Identify which cell holds the provided text, then report its [X, Y] central coordinate. 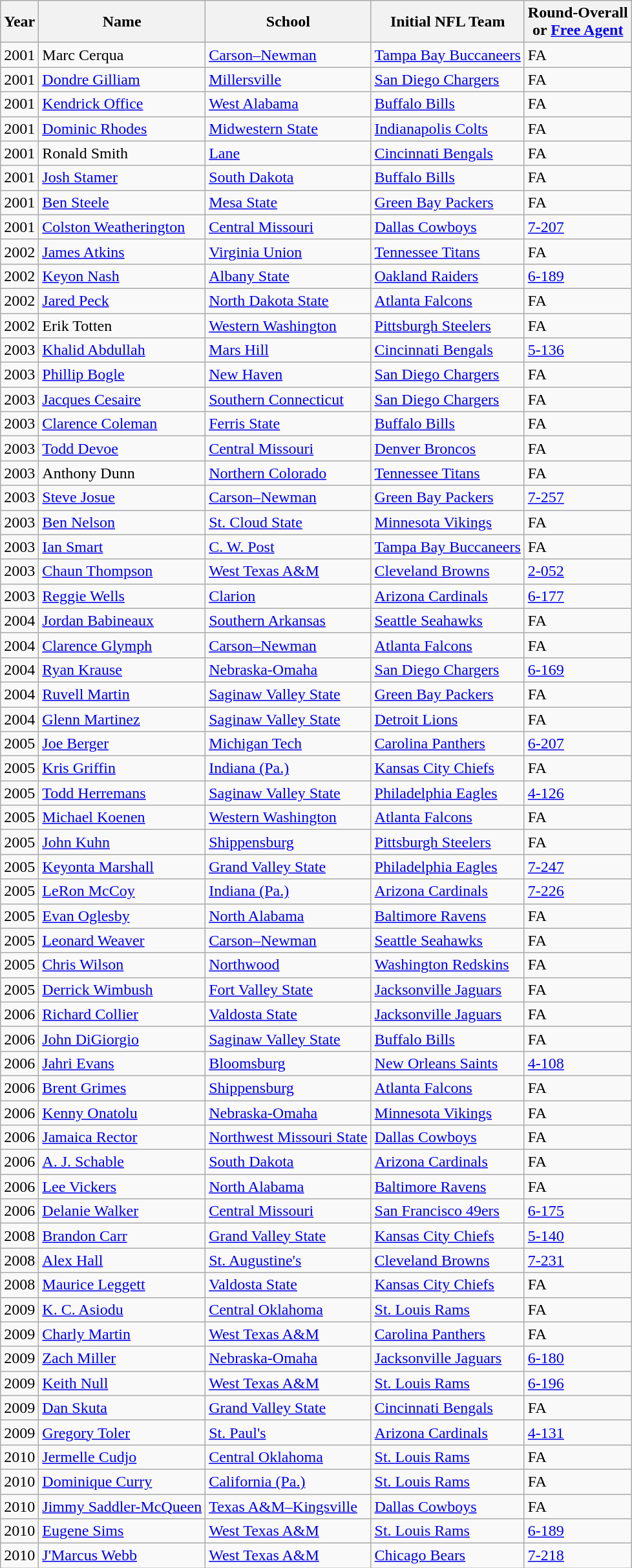
Denver Broncos [447, 449]
Brandon Carr [122, 1236]
Todd Herremans [122, 793]
Initial NFL Team [447, 22]
Erik Totten [122, 325]
Glenn Martinez [122, 719]
Name [122, 22]
Brent Grimes [122, 1088]
Richard Collier [122, 1014]
New Orleans Saints [447, 1063]
K. C. Asiodu [122, 1309]
Keyonta Marshall [122, 867]
7-226 [578, 891]
California (Pa.) [288, 1481]
6-177 [578, 596]
Southern Arkansas [288, 620]
Ben Steele [122, 202]
Lee Vickers [122, 1187]
Clarence Coleman [122, 424]
Michigan Tech [288, 744]
Delanie Walker [122, 1211]
Kris Griffin [122, 768]
Anthony Dunn [122, 473]
A. J. Schable [122, 1162]
2-052 [578, 571]
Texas A&M–Kingsville [288, 1507]
John DiGiorgio [122, 1039]
Ruvell Martin [122, 694]
Jamaica Rector [122, 1138]
6-196 [578, 1383]
John Kuhn [122, 842]
Dominic Rhodes [122, 129]
St. Cloud State [288, 522]
Dondre Gilliam [122, 79]
Jared Peck [122, 301]
Eugene Sims [122, 1531]
Michael Koenen [122, 818]
C. W. Post [288, 547]
7-231 [578, 1260]
San Francisco 49ers [447, 1211]
Lane [288, 153]
Fort Valley State [288, 990]
Jahri Evans [122, 1063]
St. Augustine's [288, 1260]
Round-Overallor Free Agent [578, 22]
Reggie Wells [122, 596]
Keith Null [122, 1383]
Washington Redskins [447, 965]
Joe Berger [122, 744]
7-207 [578, 227]
4-126 [578, 793]
James Atkins [122, 251]
J'Marcus Webb [122, 1556]
St. Paul's [288, 1432]
Ben Nelson [122, 522]
Bloomsburg [288, 1063]
School [288, 22]
7-257 [578, 498]
Detroit Lions [447, 719]
Midwestern State [288, 129]
Evan Oglesby [122, 916]
6-175 [578, 1211]
Southern Connecticut [288, 399]
Northern Colorado [288, 473]
6-180 [578, 1359]
5-136 [578, 350]
Chaun Thompson [122, 571]
Indianapolis Colts [447, 129]
Jacques Cesaire [122, 399]
Year [19, 22]
Leonard Weaver [122, 940]
6-169 [578, 670]
7-218 [578, 1556]
Steve Josue [122, 498]
Zach Miller [122, 1359]
Kenny Onatolu [122, 1112]
Gregory Toler [122, 1432]
Ronald Smith [122, 153]
Khalid Abdullah [122, 350]
Dan Skuta [122, 1408]
LeRon McCoy [122, 891]
Keyon Nash [122, 276]
Colston Weatherington [122, 227]
Clarence Glymph [122, 645]
Millersville [288, 79]
North Dakota State [288, 301]
Jordan Babineaux [122, 620]
Chris Wilson [122, 965]
Maurice Leggett [122, 1285]
Kendrick Office [122, 104]
Northwood [288, 965]
Ian Smart [122, 547]
4-108 [578, 1063]
Virginia Union [288, 251]
West Alabama [288, 104]
Phillip Bogle [122, 375]
4-131 [578, 1432]
Ryan Krause [122, 670]
Jimmy Saddler-McQueen [122, 1507]
Albany State [288, 276]
Todd Devoe [122, 449]
Chicago Bears [447, 1556]
Mars Hill [288, 350]
Mesa State [288, 202]
Clarion [288, 596]
7-247 [578, 867]
Marc Cerqua [122, 55]
5-140 [578, 1236]
Derrick Wimbush [122, 990]
Oakland Raiders [447, 276]
Alex Hall [122, 1260]
Jermelle Cudjo [122, 1457]
6-207 [578, 744]
Charly Martin [122, 1334]
Josh Stamer [122, 178]
Northwest Missouri State [288, 1138]
Ferris State [288, 424]
Dominique Curry [122, 1481]
New Haven [288, 375]
